Pinpoint the cell where the given text exists, returning its (X, Y) midpoint coordinate. 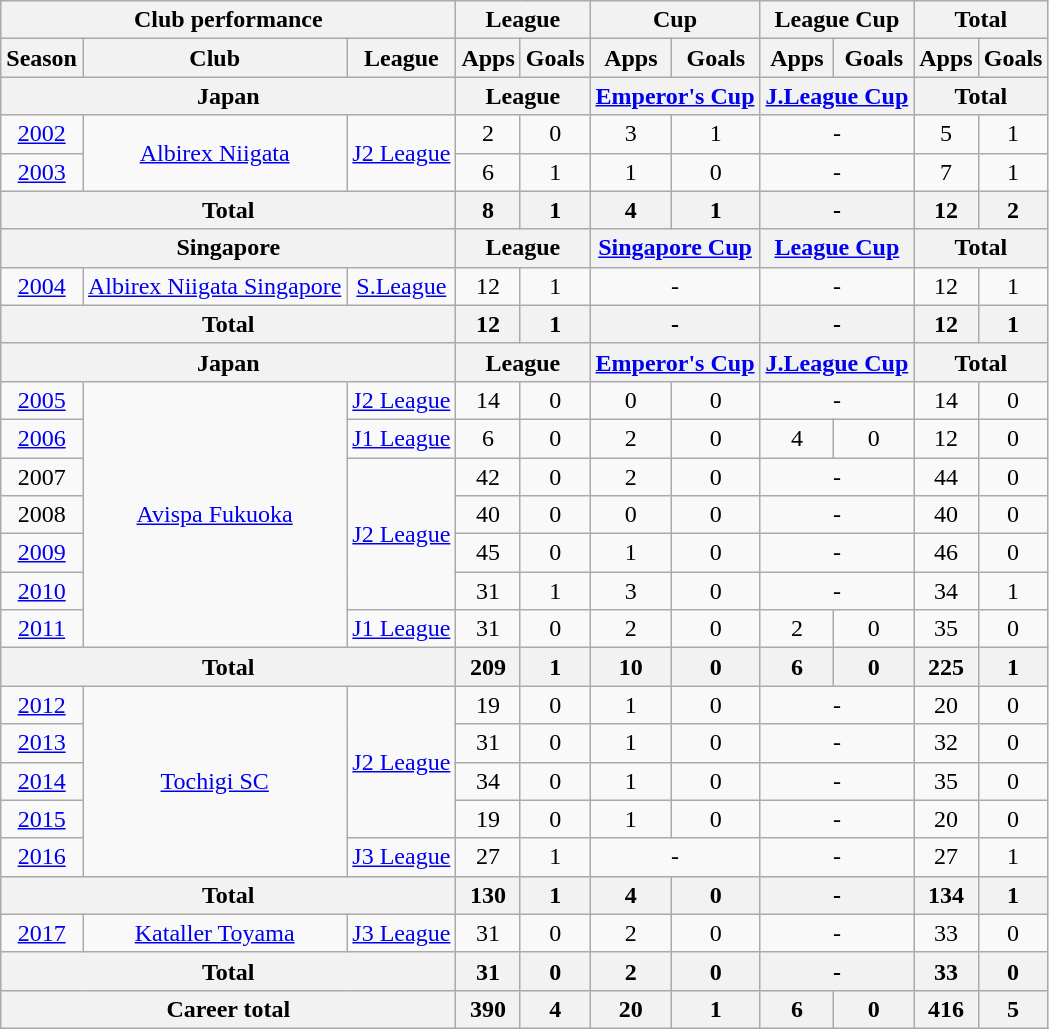
7 (946, 172)
416 (946, 1009)
46 (946, 553)
Albirex Niigata (214, 153)
Kataller Toyama (214, 933)
2011 (42, 629)
Cup (675, 20)
2010 (42, 591)
134 (946, 895)
32 (946, 743)
2002 (42, 134)
2006 (42, 438)
130 (488, 895)
225 (946, 667)
2009 (42, 553)
Club performance (228, 20)
Singapore (228, 248)
Tochigi SC (214, 781)
42 (488, 477)
44 (946, 477)
8 (488, 210)
Club (214, 58)
2005 (42, 400)
S.League (402, 286)
2004 (42, 286)
10 (631, 667)
45 (488, 553)
Avispa Fukuoka (214, 514)
Career total (228, 1009)
2003 (42, 172)
2007 (42, 477)
2016 (42, 857)
Albirex Niigata Singapore (214, 286)
2012 (42, 705)
2015 (42, 819)
390 (488, 1009)
2017 (42, 933)
2008 (42, 515)
Season (42, 58)
2013 (42, 743)
2014 (42, 781)
209 (488, 667)
Singapore Cup (675, 248)
